Detect which cell encompasses the target text, then output its [X, Y] center coordinate. 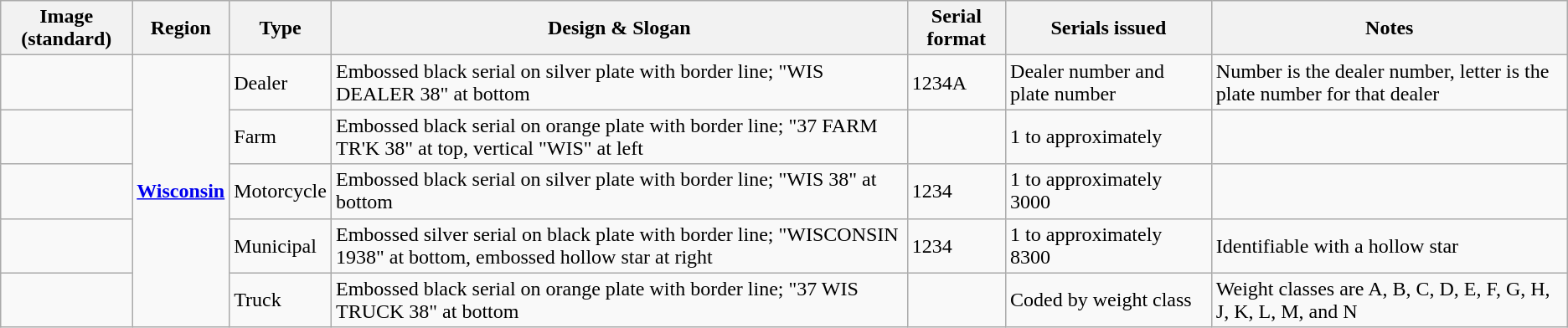
1 to approximately 8300 [1109, 246]
Weight classes are A, B, C, D, E, F, G, H, J, K, L, M, and N [1389, 300]
Truck [281, 300]
Farm [281, 137]
Embossed black serial on silver plate with border line; "WIS 38" at bottom [619, 191]
Motorcycle [281, 191]
Type [281, 28]
Notes [1389, 28]
Embossed black serial on orange plate with border line; "37 FARM TR'K 38" at top, vertical "WIS" at left [619, 137]
Coded by weight class [1109, 300]
Dealer number and plate number [1109, 82]
Serials issued [1109, 28]
Number is the dealer number, letter is the plate number for that dealer [1389, 82]
Region [181, 28]
1234A [957, 82]
Embossed black serial on orange plate with border line; "37 WIS TRUCK 38" at bottom [619, 300]
Identifiable with a hollow star [1389, 246]
1 to approximately 3000 [1109, 191]
Image (standard) [67, 28]
Dealer [281, 82]
Wisconsin [181, 191]
Embossed silver serial on black plate with border line; "WISCONSIN 1938" at bottom, embossed hollow star at right [619, 246]
Municipal [281, 246]
Embossed black serial on silver plate with border line; "WIS DEALER 38" at bottom [619, 82]
1 to approximately [1109, 137]
Design & Slogan [619, 28]
Serial format [957, 28]
